Pinpoint the cell where the given text exists, returning its (X, Y) midpoint coordinate. 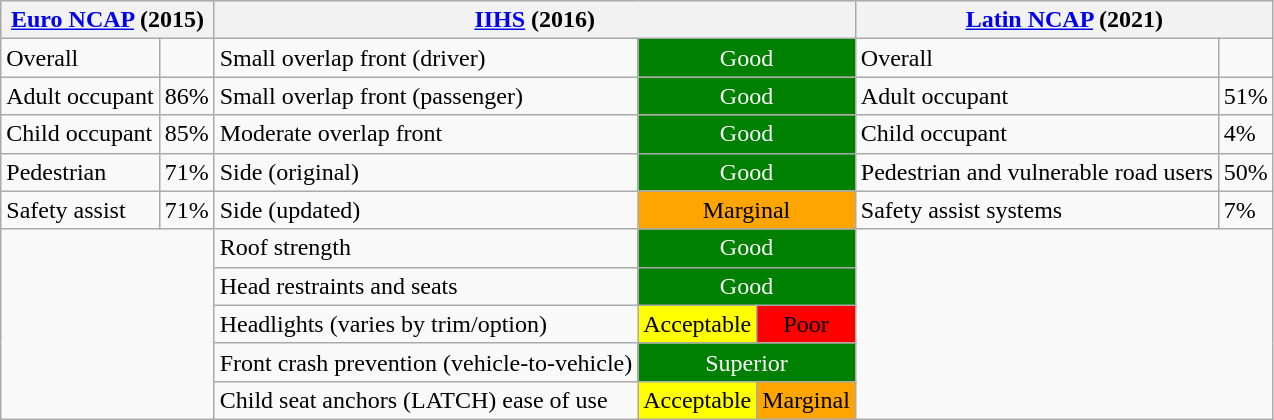
Latin NCAP (2021) (1064, 20)
Small overlap front (driver) (426, 58)
Pedestrian and vulnerable road users (1036, 172)
Moderate overlap front (426, 134)
Side (original) (426, 172)
Pedestrian (80, 172)
Poor (806, 324)
Child seat anchors (LATCH) ease of use (426, 400)
IIHS (2016) (534, 20)
86% (186, 96)
Roof strength (426, 248)
Safety assist (80, 210)
Small overlap front (passenger) (426, 96)
7% (1246, 210)
Headlights (varies by trim/option) (426, 324)
Side (updated) (426, 210)
85% (186, 134)
Front crash prevention (vehicle-to-vehicle) (426, 362)
Safety assist systems (1036, 210)
Superior (747, 362)
Head restraints and seats (426, 286)
Euro NCAP (2015) (108, 20)
4% (1246, 134)
51% (1246, 96)
50% (1246, 172)
